Locate the cell with the specified text and output its (X, Y) center coordinate. 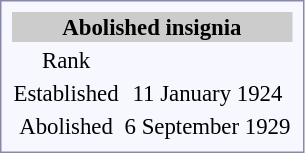
6 September 1929 (208, 126)
Rank (66, 60)
Abolished (66, 126)
11 January 1924 (208, 93)
Abolished insignia (152, 27)
Established (66, 93)
